Output the (x, y) coordinate of the center of the cell containing the given text.  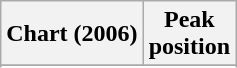
Peakposition (189, 34)
Chart (2006) (72, 34)
